Find where the given text appears and provide that cell's center as [x, y] coordinate. 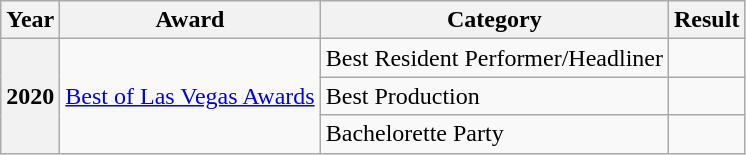
Best Resident Performer/Headliner [494, 58]
Bachelorette Party [494, 134]
Award [190, 20]
Category [494, 20]
Best Production [494, 96]
Result [707, 20]
Year [30, 20]
2020 [30, 96]
Best of Las Vegas Awards [190, 96]
